Detect which cell encompasses the target text, then output its [x, y] center coordinate. 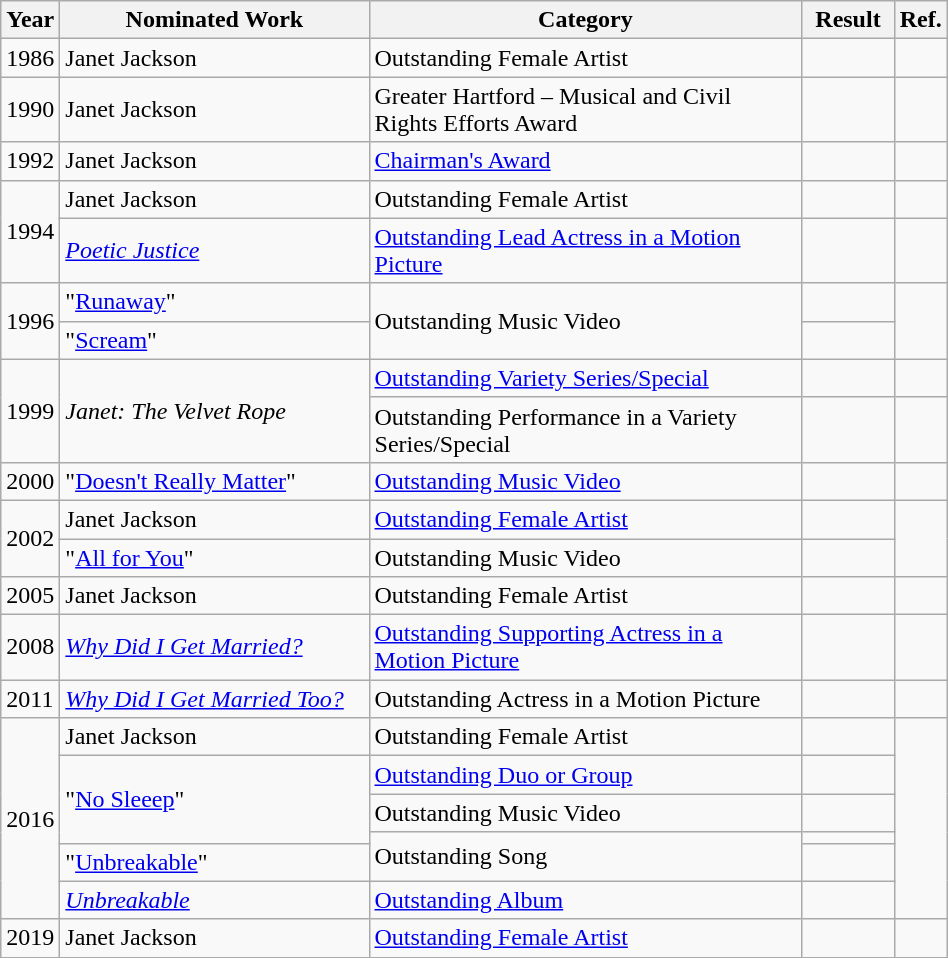
Poetic Justice [214, 250]
Outstanding Variety Series/Special [586, 378]
Outstanding Album [586, 900]
1986 [30, 58]
Outstanding Duo or Group [586, 775]
Why Did I Get Married? [214, 648]
1999 [30, 410]
Result [848, 20]
2000 [30, 481]
"Scream" [214, 340]
1990 [30, 110]
Chairman's Award [586, 161]
Outstanding Supporting Actress in a Motion Picture [586, 648]
"Unbreakable" [214, 862]
"No Sleeep" [214, 800]
Janet: The Velvet Rope [214, 410]
Outstanding Lead Actress in a Motion Picture [586, 250]
Outstanding Actress in a Motion Picture [586, 699]
2016 [30, 818]
"All for You" [214, 557]
1992 [30, 161]
"Doesn't Really Matter" [214, 481]
2011 [30, 699]
Why Did I Get Married Too? [214, 699]
1994 [30, 232]
1996 [30, 321]
Year [30, 20]
2019 [30, 938]
Greater Hartford – Musical and Civil Rights Efforts Award [586, 110]
2008 [30, 648]
Unbreakable [214, 900]
Nominated Work [214, 20]
Outstanding Song [586, 856]
2002 [30, 538]
Category [586, 20]
Ref. [920, 20]
2005 [30, 596]
Outstanding Performance in a Variety Series/Special [586, 430]
"Runaway" [214, 302]
